Determine the [x, y] coordinate at the center of the cell enclosing the given text.  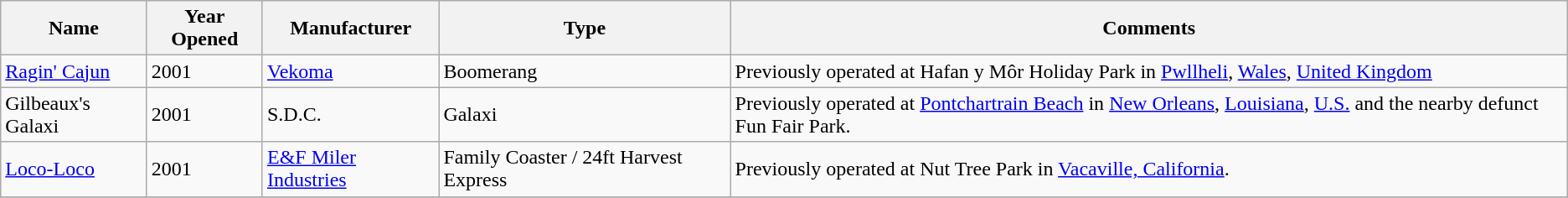
Comments [1149, 29]
Loco-Loco [74, 169]
Vekoma [350, 71]
Year Opened [204, 29]
Boomerang [585, 71]
Previously operated at Hafan y Môr Holiday Park in Pwllheli, Wales, United Kingdom [1149, 71]
Gilbeaux's Galaxi [74, 114]
Manufacturer [350, 29]
Type [585, 29]
Previously operated at Nut Tree Park in Vacaville, California. [1149, 169]
Previously operated at Pontchartrain Beach in New Orleans, Louisiana, U.S. and the nearby defunct Fun Fair Park. [1149, 114]
E&F Miler Industries [350, 169]
S.D.C. [350, 114]
Family Coaster / 24ft Harvest Express [585, 169]
Name [74, 29]
Galaxi [585, 114]
Ragin' Cajun [74, 71]
